Provide the [x, y] coordinate of the cell's center where the given text is located.  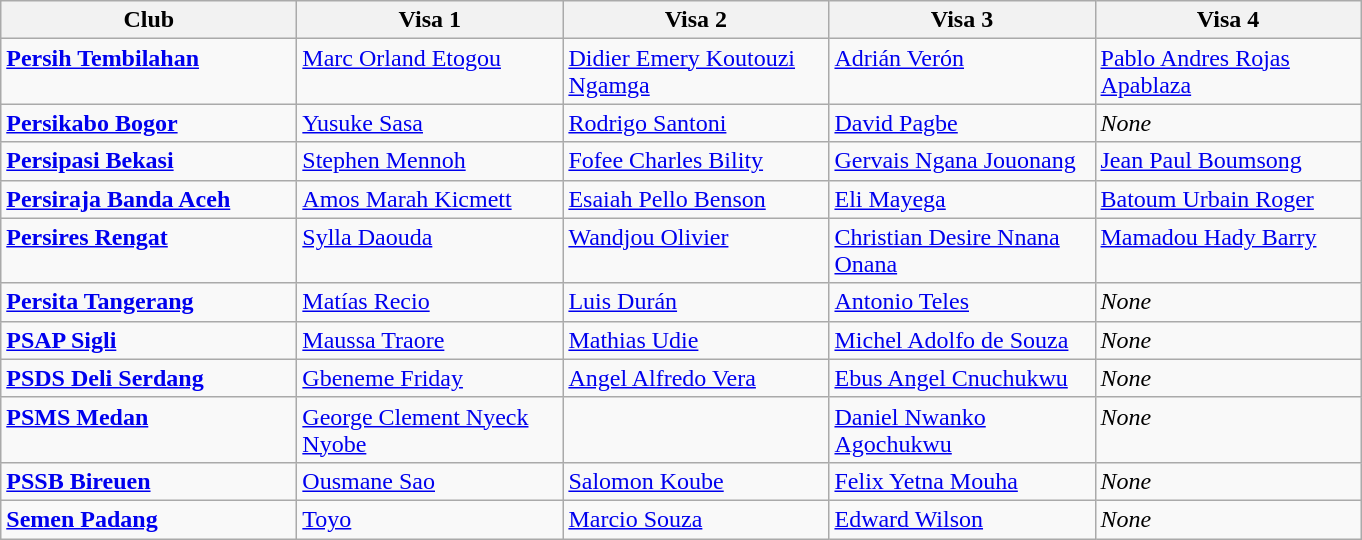
Sylla Daouda [430, 250]
Ebus Angel Cnuchukwu [962, 378]
Wandjou Olivier [696, 250]
Semen Padang [149, 519]
Pablo Andres Rojas Apablaza [1228, 72]
Mathias Udie [696, 340]
Persita Tangerang [149, 302]
Christian Desire Nnana Onana [962, 250]
Jean Paul Boumsong [1228, 161]
Luis Durán [696, 302]
Amos Marah Kicmett [430, 199]
Adrián Verón [962, 72]
Didier Emery Koutouzi Ngamga [696, 72]
Antonio Teles [962, 302]
Marcio Souza [696, 519]
Edward Wilson [962, 519]
Visa 3 [962, 20]
Mamadou Hady Barry [1228, 250]
Marc Orland Etogou [430, 72]
George Clement Nyeck Nyobe [430, 430]
PSSB Bireuen [149, 481]
Persih Tembilahan [149, 72]
Club [149, 20]
Fofee Charles Bility [696, 161]
David Pagbe [962, 123]
Rodrigo Santoni [696, 123]
Felix Yetna Mouha [962, 481]
Persikabo Bogor [149, 123]
Visa 2 [696, 20]
Gervais Ngana Jouonang [962, 161]
Gbeneme Friday [430, 378]
Stephen Mennoh [430, 161]
Maussa Traore [430, 340]
Batoum Urbain Roger [1228, 199]
Matías Recio [430, 302]
Yusuke Sasa [430, 123]
Eli Mayega [962, 199]
Daniel Nwanko Agochukwu [962, 430]
Persiraja Banda Aceh [149, 199]
Visa 1 [430, 20]
Esaiah Pello Benson [696, 199]
PSMS Medan [149, 430]
Angel Alfredo Vera [696, 378]
Ousmane Sao [430, 481]
Persipasi Bekasi [149, 161]
Persires Rengat [149, 250]
PSDS Deli Serdang [149, 378]
PSAP Sigli [149, 340]
Toyo [430, 519]
Salomon Koube [696, 481]
Visa 4 [1228, 20]
Michel Adolfo de Souza [962, 340]
